Return [x, y] of the center of cell containing provided text 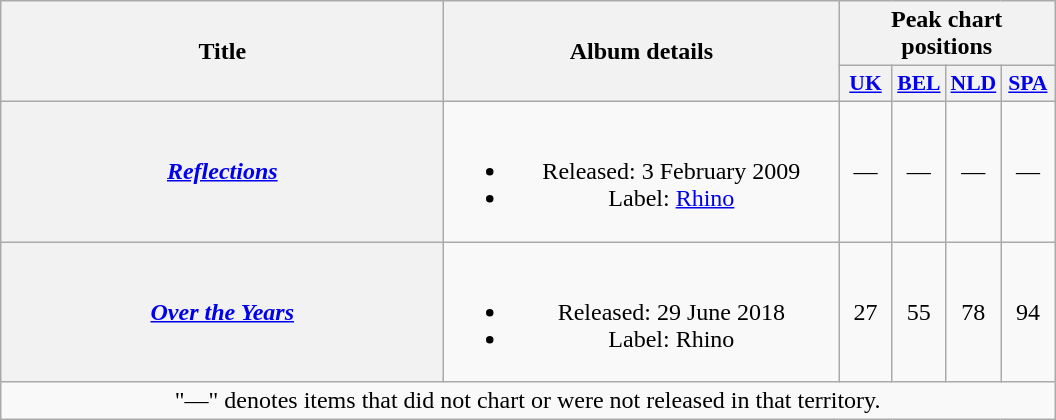
Released: 29 June 2018Label: Rhino [642, 312]
27 [866, 312]
Peak chart positions [947, 34]
NLD [974, 84]
Over the Years [222, 312]
Reflections [222, 171]
Released: 3 February 2009Label: Rhino [642, 171]
UK [866, 84]
94 [1028, 312]
SPA [1028, 84]
"—" denotes items that did not chart or were not released in that territory. [528, 401]
55 [918, 312]
Title [222, 52]
BEL [918, 84]
78 [974, 312]
Album details [642, 52]
